Detect which cell encompasses the target text, then output its (x, y) center coordinate. 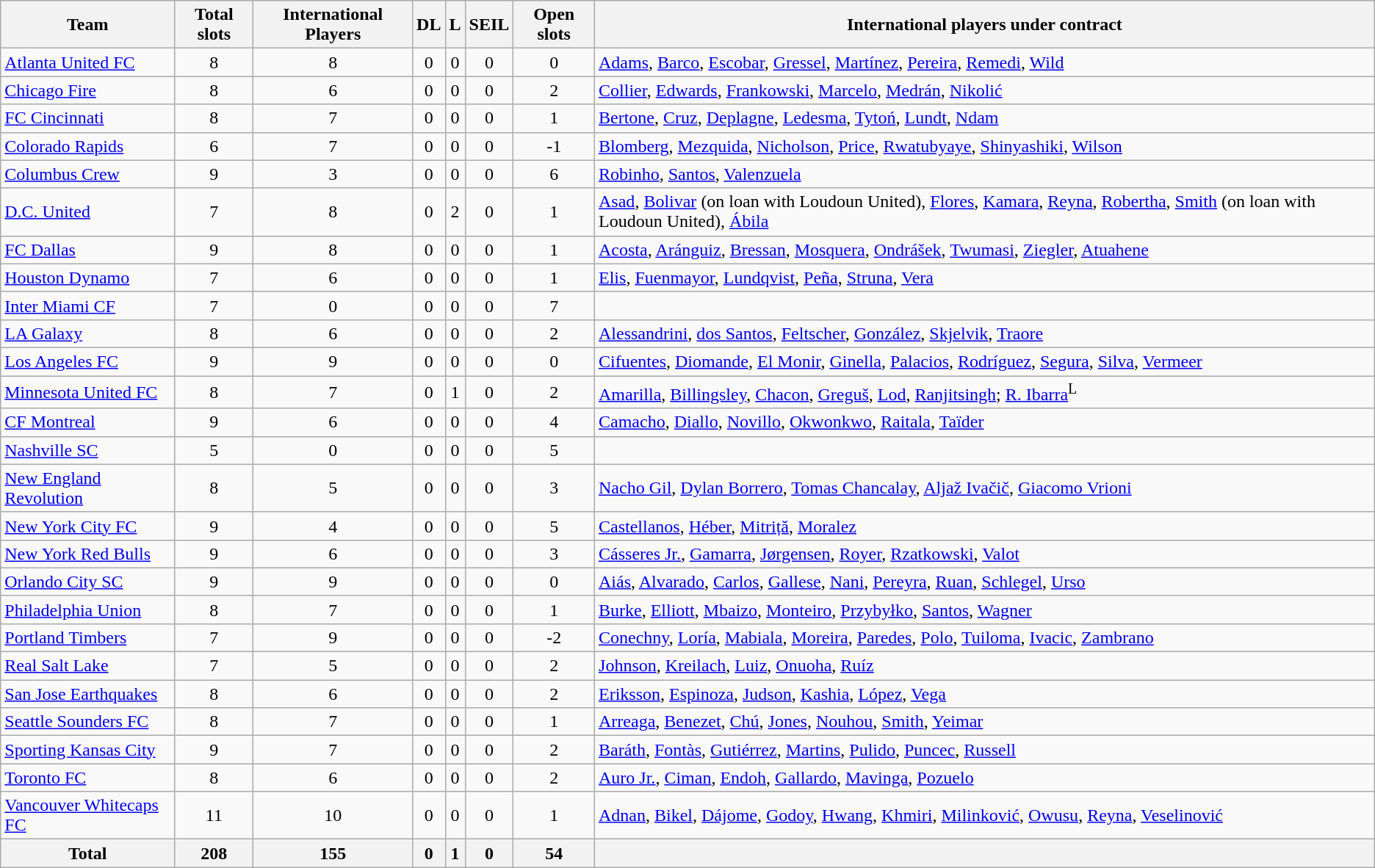
Sporting Kansas City (88, 750)
Houston Dynamo (88, 278)
Real Salt Lake (88, 666)
Total (88, 853)
Colorado Rapids (88, 146)
Team (88, 25)
Alessandrini, dos Santos, Feltscher, González, Skjelvik, Traore (985, 333)
Aiás, Alvarado, Carlos, Gallese, Nani, Pereyra, Ruan, Schlegel, Urso (985, 582)
Baráth, Fontàs, Gutiérrez, Martins, Pulido, Puncec, Russell (985, 750)
Chicago Fire (88, 90)
Adams, Barco, Escobar, Gressel, Martínez, Pereira, Remedi, Wild (985, 62)
New England Revolution (88, 488)
Eriksson, Espinoza, Judson, Kashia, López, Vega (985, 694)
Seattle Sounders FC (88, 722)
Camacho, Diallo, Novillo, Okwonkwo, Raitala, Taïder (985, 422)
208 (214, 853)
Orlando City SC (88, 582)
Bertone, Cruz, Deplagne, Ledesma, Tytoń, Lundt, Ndam (985, 118)
DL (429, 25)
Robinho, Santos, Valenzuela (985, 174)
D.C. United (88, 211)
Cifuentes, Diomande, El Monir, Ginella, Palacios, Rodríguez, Segura, Silva, Vermeer (985, 361)
FC Cincinnati (88, 118)
Inter Miami CF (88, 305)
Adnan, Bikel, Dájome, Godoy, Hwang, Khmiri, Milinković, Owusu, Reyna, Veselinović (985, 815)
International Players (333, 25)
Elis, Fuenmayor, Lundqvist, Peña, Struna, Vera (985, 278)
Collier, Edwards, Frankowski, Marcelo, Medrán, Nikolić (985, 90)
Auro Jr., Ciman, Endoh, Gallardo, Mavinga, Pozuelo (985, 778)
Burke, Elliott, Mbaizo, Monteiro, Przybyłko, Santos, Wagner (985, 610)
Conechny, Loría, Mabiala, Moreira, Paredes, Polo, Tuiloma, Ivacic, Zambrano (985, 637)
Acosta, Aránguiz, Bressan, Mosquera, Ondrášek, Twumasi, Ziegler, Atuahene (985, 250)
Atlanta United FC (88, 62)
Toronto FC (88, 778)
Minnesota United FC (88, 392)
Nacho Gil, Dylan Borrero, Tomas Chancalay, Aljaž Ivačič, Giacomo Vrioni (985, 488)
New York City FC (88, 526)
Asad, Bolivar (on loan with Loudoun United), Flores, Kamara, Reyna, Robertha, Smith (on loan with Loudoun United), Ábila (985, 211)
Vancouver Whitecaps FC (88, 815)
Philadelphia Union (88, 610)
155 (333, 853)
Arreaga, Benezet, Chú, Jones, Nouhou, Smith, Yeimar (985, 722)
54 (554, 853)
LA Galaxy (88, 333)
San Jose Earthquakes (88, 694)
FC Dallas (88, 250)
Cásseres Jr., Gamarra, Jørgensen, Royer, Rzatkowski, Valot (985, 554)
New York Red Bulls (88, 554)
Columbus Crew (88, 174)
CF Montreal (88, 422)
Castellanos, Héber, Mitriță, Moralez (985, 526)
Johnson, Kreilach, Luiz, Onuoha, Ruíz (985, 666)
Total slots (214, 25)
11 (214, 815)
Nashville SC (88, 450)
International players under contract (985, 25)
Open slots (554, 25)
-1 (554, 146)
10 (333, 815)
Blomberg, Mezquida, Nicholson, Price, Rwatubyaye, Shinyashiki, Wilson (985, 146)
Amarilla, Billingsley, Chacon, Greguš, Lod, Ranjitsingh; R. IbarraL (985, 392)
-2 (554, 637)
SEIL (489, 25)
Portland Timbers (88, 637)
Los Angeles FC (88, 361)
L (455, 25)
